Return [x, y] of the center of cell containing provided text 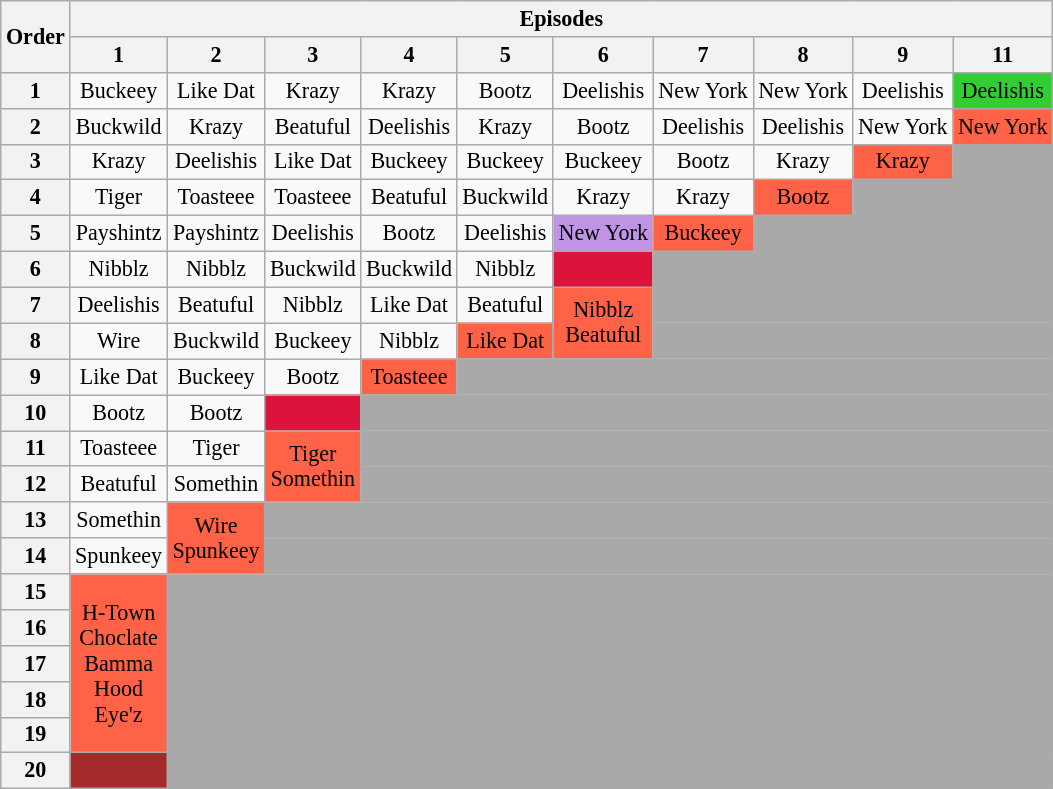
Spunkeey [118, 556]
10 [36, 412]
20 [36, 771]
12 [36, 484]
14 [36, 556]
Order [36, 36]
TigerSomethin [313, 466]
15 [36, 591]
WireSpunkeey [216, 538]
H-TownChoclateBammaHoodEye'z [118, 662]
NibblzBeatuful [603, 323]
Wire [118, 341]
13 [36, 520]
19 [36, 735]
Episodes [562, 18]
18 [36, 699]
17 [36, 663]
16 [36, 627]
